Search for the cell housing the specified text and yield its (X, Y) center coordinate. 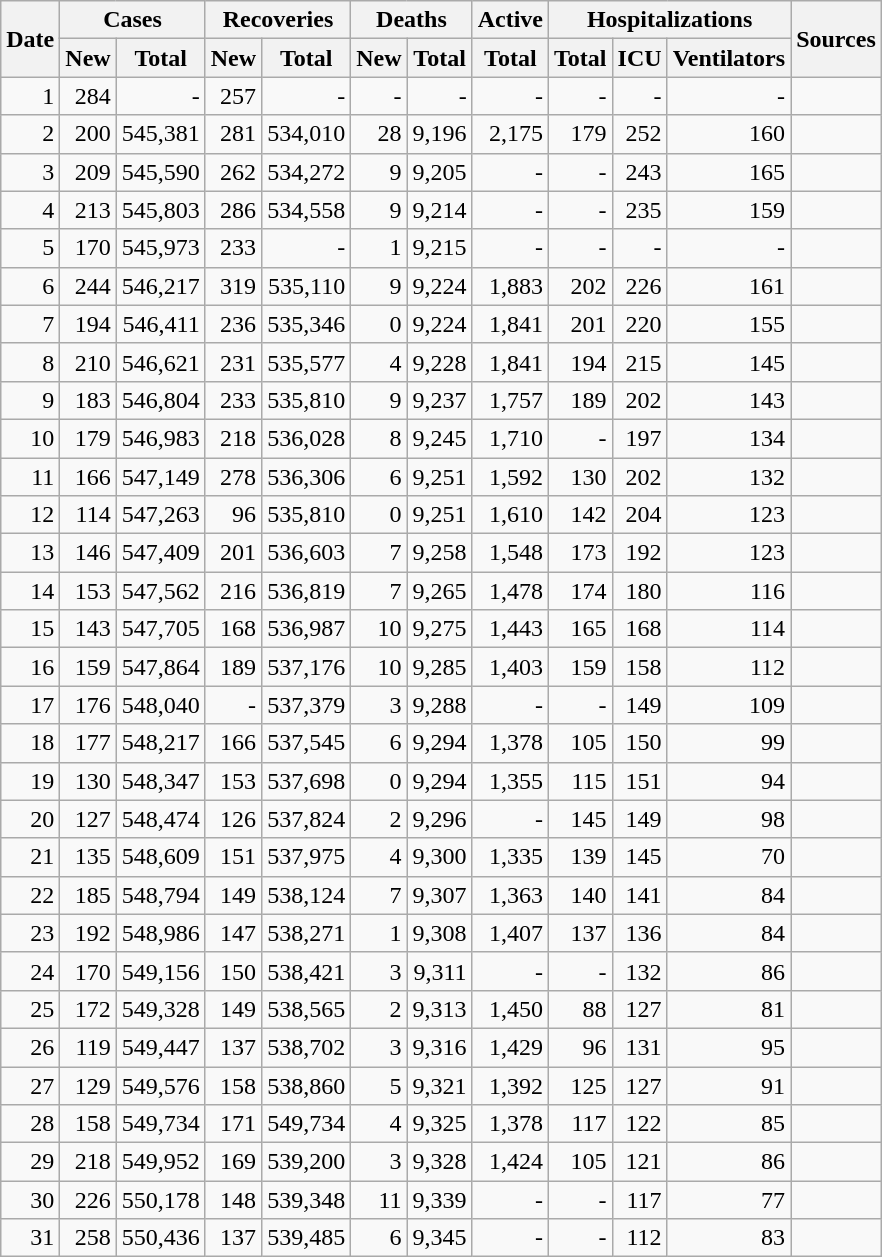
Active (510, 20)
136 (640, 933)
31 (30, 1238)
539,348 (306, 1200)
95 (729, 1047)
9,325 (440, 1124)
550,178 (160, 1200)
9,196 (440, 134)
12 (30, 515)
278 (233, 477)
94 (729, 781)
545,803 (160, 210)
155 (729, 324)
9,311 (440, 971)
9,228 (440, 362)
536,306 (306, 477)
Recoveries (278, 20)
140 (581, 895)
257 (233, 96)
172 (88, 1009)
538,421 (306, 971)
548,217 (160, 743)
180 (640, 591)
91 (729, 1085)
Sources (836, 39)
319 (233, 286)
537,975 (306, 857)
25 (30, 1009)
548,986 (160, 933)
173 (581, 553)
171 (233, 1124)
ICU (640, 58)
549,952 (160, 1162)
281 (233, 134)
Date (30, 39)
535,346 (306, 324)
1,355 (510, 781)
548,609 (160, 857)
210 (88, 362)
1,478 (510, 591)
286 (233, 210)
244 (88, 286)
88 (581, 1009)
215 (640, 362)
99 (729, 743)
1,883 (510, 286)
21 (30, 857)
9,215 (440, 248)
9,296 (440, 819)
77 (729, 1200)
148 (233, 1200)
235 (640, 210)
9,285 (440, 667)
30 (30, 1200)
548,347 (160, 781)
537,824 (306, 819)
262 (233, 172)
9,339 (440, 1200)
1,335 (510, 857)
546,217 (160, 286)
9,237 (440, 400)
134 (729, 438)
546,621 (160, 362)
243 (640, 172)
20 (30, 819)
1,443 (510, 629)
27 (30, 1085)
231 (233, 362)
17 (30, 705)
549,156 (160, 971)
1,403 (510, 667)
29 (30, 1162)
539,485 (306, 1238)
1,710 (510, 438)
550,436 (160, 1238)
1,363 (510, 895)
23 (30, 933)
537,379 (306, 705)
197 (640, 438)
109 (729, 705)
9,205 (440, 172)
537,698 (306, 781)
539,200 (306, 1162)
549,576 (160, 1085)
547,705 (160, 629)
538,565 (306, 1009)
1,610 (510, 515)
534,558 (306, 210)
9,245 (440, 438)
2,175 (510, 134)
85 (729, 1124)
546,983 (160, 438)
15 (30, 629)
9,316 (440, 1047)
9,288 (440, 705)
284 (88, 96)
142 (581, 515)
546,411 (160, 324)
16 (30, 667)
125 (581, 1085)
147 (233, 933)
160 (729, 134)
547,562 (160, 591)
185 (88, 895)
545,590 (160, 172)
1,450 (510, 1009)
547,149 (160, 477)
24 (30, 971)
548,474 (160, 819)
26 (30, 1047)
546,804 (160, 400)
535,110 (306, 286)
534,010 (306, 134)
9,345 (440, 1238)
1,392 (510, 1085)
549,328 (160, 1009)
547,864 (160, 667)
9,328 (440, 1162)
1,424 (510, 1162)
204 (640, 515)
135 (88, 857)
141 (640, 895)
548,794 (160, 895)
121 (640, 1162)
547,263 (160, 515)
9,313 (440, 1009)
545,381 (160, 134)
1,757 (510, 400)
177 (88, 743)
139 (581, 857)
252 (640, 134)
126 (233, 819)
122 (640, 1124)
146 (88, 553)
547,409 (160, 553)
129 (88, 1085)
174 (581, 591)
220 (640, 324)
176 (88, 705)
13 (30, 553)
538,124 (306, 895)
1,548 (510, 553)
548,040 (160, 705)
538,271 (306, 933)
169 (233, 1162)
258 (88, 1238)
9,307 (440, 895)
119 (88, 1047)
19 (30, 781)
183 (88, 400)
209 (88, 172)
216 (233, 591)
18 (30, 743)
115 (581, 781)
545,973 (160, 248)
549,447 (160, 1047)
98 (729, 819)
536,028 (306, 438)
Deaths (412, 20)
1,429 (510, 1047)
9,258 (440, 553)
537,545 (306, 743)
213 (88, 210)
Cases (132, 20)
538,702 (306, 1047)
236 (233, 324)
9,275 (440, 629)
534,272 (306, 172)
Ventilators (729, 58)
161 (729, 286)
116 (729, 591)
9,265 (440, 591)
9,214 (440, 210)
9,321 (440, 1085)
131 (640, 1047)
200 (88, 134)
535,577 (306, 362)
538,860 (306, 1085)
536,819 (306, 591)
14 (30, 591)
83 (729, 1238)
9,300 (440, 857)
9,308 (440, 933)
22 (30, 895)
536,987 (306, 629)
81 (729, 1009)
536,603 (306, 553)
1,592 (510, 477)
537,176 (306, 667)
Hospitalizations (670, 20)
1,407 (510, 933)
70 (729, 857)
